From the cell containing the given text, extract its center point as (x, y) coordinate. 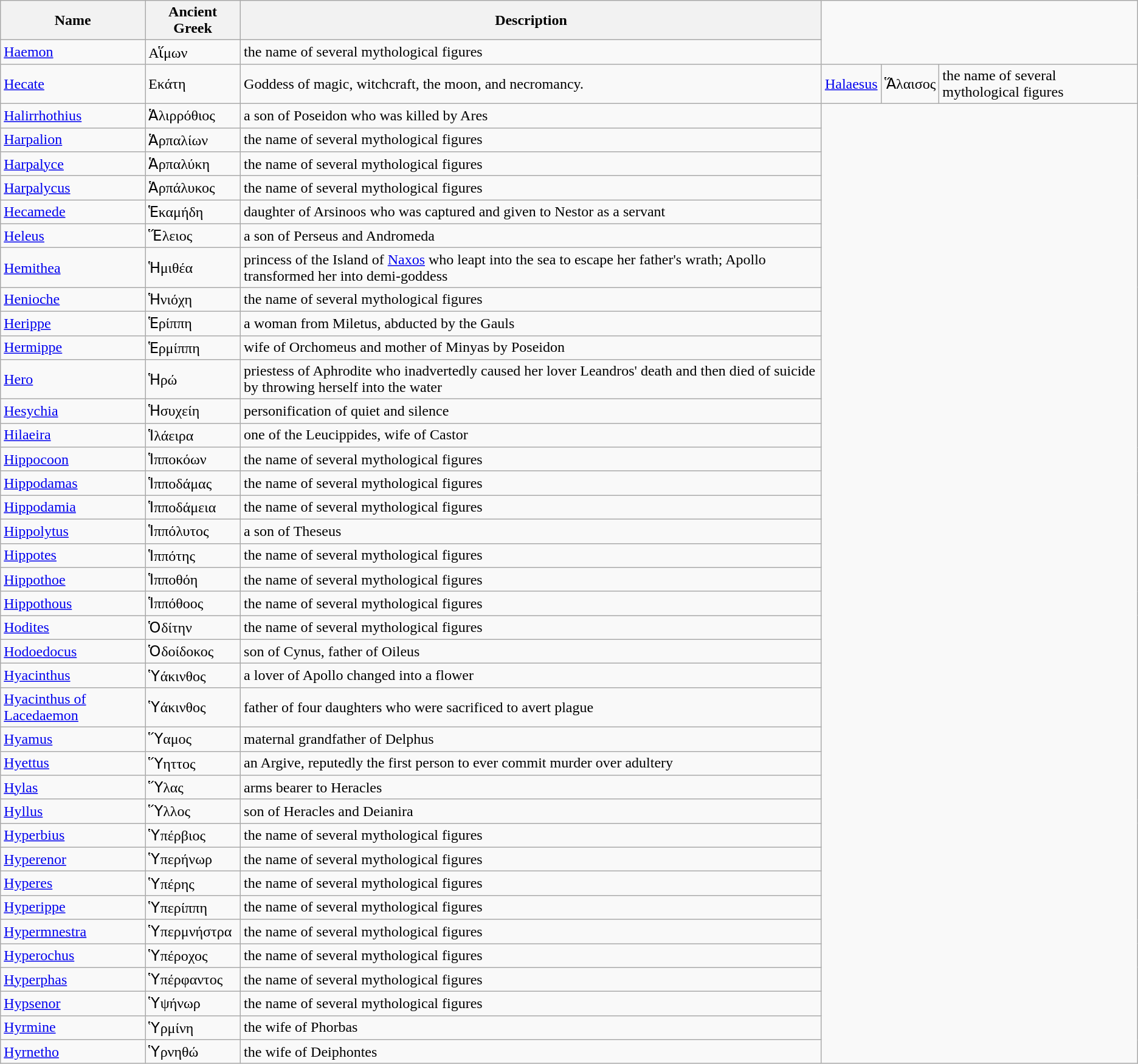
Goddess of magic, witchcraft, the moon, and necromancy. (531, 84)
Ὁδίτην (193, 628)
Αἵμων (193, 52)
Hyperippe (73, 907)
Hilaeira (73, 435)
Hypermnestra (73, 932)
Ἱππόθοος (193, 603)
Hippothoe (73, 580)
the wife of Deiphontes (531, 1052)
wife of Orchomeus and mother of Minyas by Poseidon (531, 348)
Ὑπέρης (193, 884)
father of four daughters who were sacrificed to avert plague (531, 707)
Name (73, 21)
Ὑπέρφαντος (193, 980)
a son of Perseus and Andromeda (531, 236)
the wife of Phorbas (531, 1028)
Ἑρίππη (193, 323)
princess of the Island of Naxos who leapt into the sea to escape her father's wrath; Apollo transformed her into demi-goddess (531, 267)
Ὕαμος (193, 739)
Εκάτη (193, 84)
son of Cynus, father of Oileus (531, 651)
maternal grandfather of Delphus (531, 739)
Hecate (73, 84)
a son of Theseus (531, 531)
Herippe (73, 323)
Ὑπέρβιος (193, 836)
Ἑρμίππη (193, 348)
one of the Leucippides, wife of Castor (531, 435)
Ἱππόλυτος (193, 531)
Hylas (73, 788)
a woman from Miletus, abducted by the Gauls (531, 323)
Hero (73, 379)
Hyacinthus of Lacedaemon (73, 707)
Ἡσυχείη (193, 411)
priestess of Aphrodite who inadvertedly caused her lover Leandros' death and then died of suicide by throwing herself into the water (531, 379)
a son of Poseidon who was killed by Ares (531, 115)
Hyperes (73, 884)
Hyamus (73, 739)
Hyperbius (73, 836)
Ὑψήνωρ (193, 1004)
daughter of Arsinoos who was captured and given to Nestor as a servant (531, 212)
an Argive, reputedly the first person to ever commit murder over adultery (531, 763)
personification of quiet and silence (531, 411)
Ὑρνηθώ (193, 1052)
Halaesus (851, 84)
Hippocoon (73, 459)
Ἁρπάλυκος (193, 188)
Hippothous (73, 603)
son of Heracles and Deianira (531, 811)
Hyrmine (73, 1028)
Ἱπποκόων (193, 459)
Ἁρπαλύκη (193, 164)
Ὑπερίππη (193, 907)
Ὑπερήνωρ (193, 859)
Hippodamas (73, 483)
Ὕλλος (193, 811)
Hodoedocus (73, 651)
Ἕλειος (193, 236)
Halirrhothius (73, 115)
Ἡρώ (193, 379)
Ἑκαμήδη (193, 212)
Ἡμιθέα (193, 267)
a lover of Apollo changed into a flower (531, 676)
Harpalion (73, 140)
Description (531, 21)
Heleus (73, 236)
Hyllus (73, 811)
Ὕλας (193, 788)
Ἅλαισος (910, 84)
Harpalycus (73, 188)
Ἱπποθόη (193, 580)
Ἱπποδάμας (193, 483)
Hyettus (73, 763)
Ὑπερμνήστρα (193, 932)
Hippotes (73, 555)
Hermippe (73, 348)
Ὕηττος (193, 763)
Hippolytus (73, 531)
Ancient Greek (193, 21)
arms bearer to Heracles (531, 788)
Hyperphas (73, 980)
Hecamede (73, 212)
Hippodamia (73, 507)
Ἡνιόχη (193, 300)
Hesychia (73, 411)
Ὁδοίδοκος (193, 651)
Ἱλάειρα (193, 435)
Ἱπποδάμεια (193, 507)
Hyrnetho (73, 1052)
Ὑπέροχος (193, 955)
Hyperochus (73, 955)
Hyperenor (73, 859)
Ἁλιρρόθιος (193, 115)
Henioche (73, 300)
Hodites (73, 628)
Haemon (73, 52)
Harpalyce (73, 164)
Ἁρπαλίων (193, 140)
Ἱππότης (193, 555)
Hypsenor (73, 1004)
Hemithea (73, 267)
Ὑρμίνη (193, 1028)
Hyacinthus (73, 676)
